Search for the cell housing the specified text and yield its [X, Y] center coordinate. 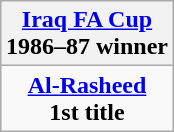
Iraq FA Cup1986–87 winner [86, 34]
Al-Rasheed1st title [86, 98]
